Identify which cell holds the provided text, then report its [X, Y] central coordinate. 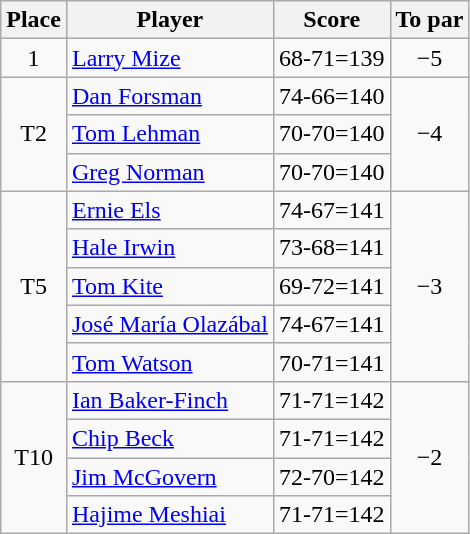
Tom Watson [170, 362]
Hale Irwin [170, 248]
Jim McGovern [170, 477]
Chip Beck [170, 438]
70-71=141 [332, 362]
Hajime Meshiai [170, 515]
Dan Forsman [170, 96]
68-71=139 [332, 58]
José María Olazábal [170, 324]
T2 [34, 134]
T5 [34, 286]
Tom Lehman [170, 134]
69-72=141 [332, 286]
72-70=142 [332, 477]
74-66=140 [332, 96]
1 [34, 58]
73-68=141 [332, 248]
−3 [430, 286]
Player [170, 20]
Place [34, 20]
T10 [34, 457]
Larry Mize [170, 58]
Ian Baker-Finch [170, 400]
To par [430, 20]
Ernie Els [170, 210]
−4 [430, 134]
Greg Norman [170, 172]
Tom Kite [170, 286]
Score [332, 20]
−2 [430, 457]
−5 [430, 58]
